Capture the cell that displays the provided text and extract its [x, y] central coordinate. 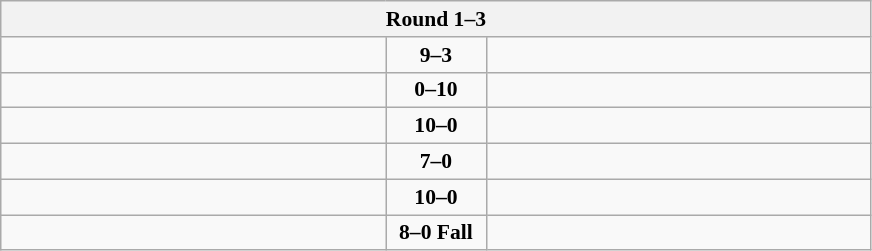
9–3 [436, 55]
0–10 [436, 90]
7–0 [436, 162]
Round 1–3 [436, 19]
8–0 Fall [436, 233]
